Return [x, y] of the center of cell containing provided text 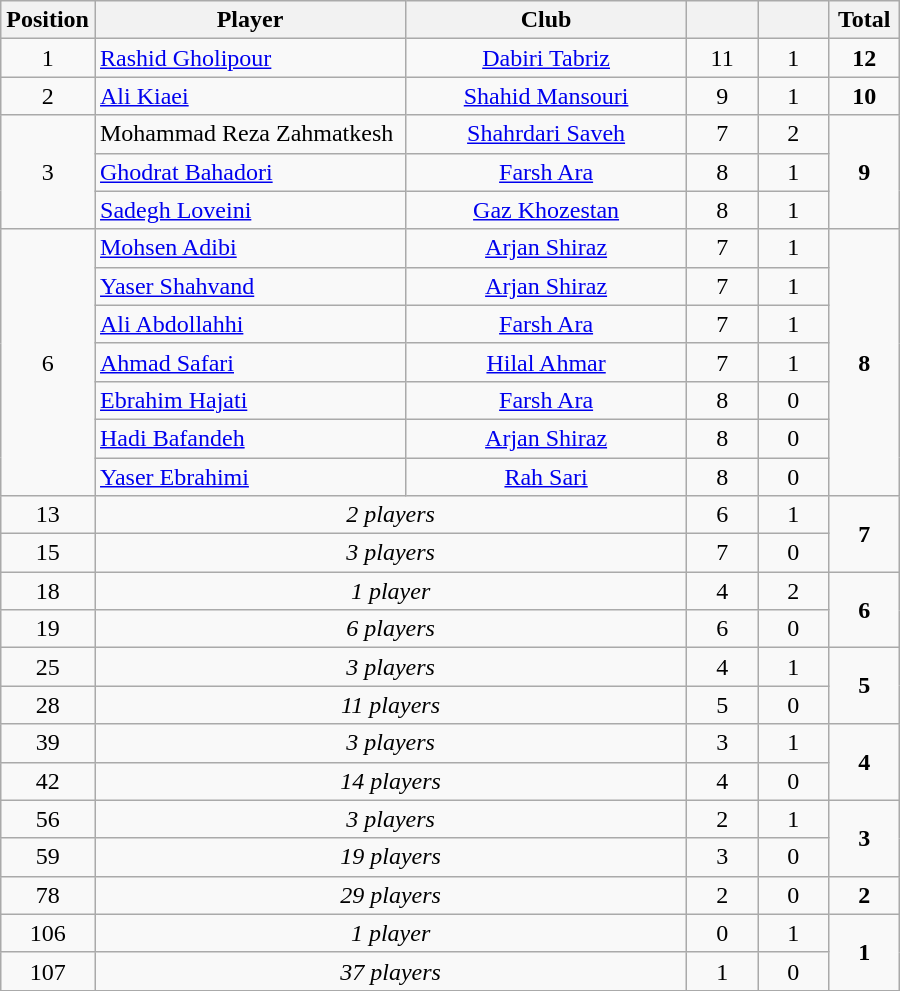
29 players [390, 895]
15 [48, 553]
28 [48, 705]
6 players [390, 629]
10 [864, 96]
Sadegh Loveini [250, 210]
2 players [390, 515]
13 [48, 515]
Club [546, 20]
Ali Kiaei [250, 96]
12 [864, 58]
59 [48, 857]
Yaser Shahvand [250, 286]
Shahrdari Saveh [546, 134]
Ebrahim Hajati [250, 400]
Yaser Ebrahimi [250, 477]
56 [48, 819]
Ali Abdollahhi [250, 324]
Rashid Gholipour [250, 58]
25 [48, 667]
Total [864, 20]
Mohsen Adibi [250, 248]
Position [48, 20]
Gaz Khozestan [546, 210]
107 [48, 971]
Player [250, 20]
42 [48, 781]
Ahmad Safari [250, 362]
18 [48, 591]
Mohammad Reza Zahmatkesh [250, 134]
Hilal Ahmar [546, 362]
37 players [390, 971]
106 [48, 933]
14 players [390, 781]
Dabiri Tabriz [546, 58]
19 players [390, 857]
19 [48, 629]
39 [48, 743]
11 [722, 58]
11 players [390, 705]
Ghodrat Bahadori [250, 172]
78 [48, 895]
Hadi Bafandeh [250, 438]
Shahid Mansouri [546, 96]
Rah Sari [546, 477]
